Locate the cell with the specified text and output its [x, y] center coordinate. 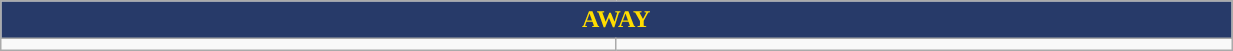
AWAY [616, 20]
